Return the (x, y) coordinate for the center point of the cell that contains the specified text.  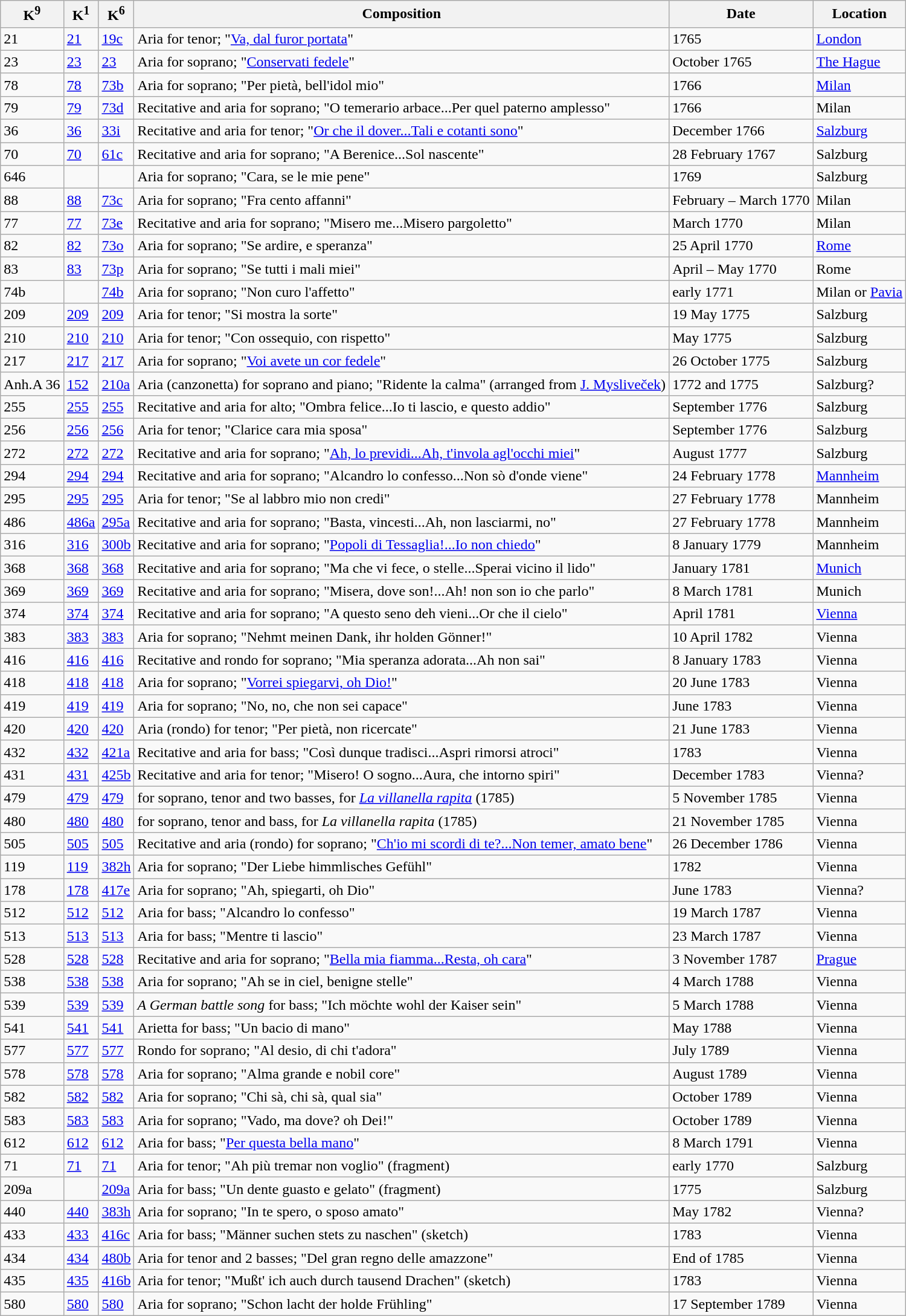
A German battle song for bass; "Ich möchte wohl der Kaiser sein" (402, 1005)
Recitative and aria for soprano; "O temerario arbace...Per quel paterno amplesso" (402, 108)
300b (116, 545)
December 1766 (741, 131)
1769 (741, 177)
May 1788 (741, 1028)
416b (116, 1281)
61c (116, 154)
August 1777 (741, 453)
May 1782 (741, 1211)
Aria for tenor and 2 basses; "Del gran regno delle amazzone" (402, 1258)
152 (81, 384)
8 March 1791 (741, 1143)
1765 (741, 39)
Aria for soprano; "Der Liebe himmlisches Gefühl" (402, 867)
Aria for soprano; "Voi avete un cor fedele" (402, 361)
Recitative and aria for soprano; "Popoli di Tessaglia!...Io non chiedo" (402, 545)
295a (116, 522)
Aria for soprano; "Nehmt meinen Dank, ihr holden Gönner!" (402, 637)
Recitative and aria for soprano; "Ah, lo previdi...Ah, t'invola agl'occhi miei" (402, 453)
April 1781 (741, 614)
383h (116, 1211)
73o (116, 246)
May 1775 (741, 338)
421a (116, 752)
early 1771 (741, 292)
25 April 1770 (741, 246)
Rondo for soprano; "Al desio, di chi t'adora" (402, 1051)
Aria for tenor; "Con ossequio, con rispetto" (402, 338)
Prague (859, 959)
Recitative and aria for soprano; "Misero me...Misero pargoletto" (402, 223)
8 January 1779 (741, 545)
425b (116, 775)
Aria for soprano; "Vorrei spiegarvi, oh Dio!" (402, 683)
Recitative and aria for soprano; "Basta, vincesti...Ah, non lasciarmi, no" (402, 522)
July 1789 (741, 1051)
Aria for bass; "Alcandro lo confesso" (402, 913)
Aria for soprano; "Ah, spiegarti, oh Dio" (402, 890)
October 1765 (741, 62)
Aria for tenor; "Clarice cara mia sposa" (402, 430)
480b (116, 1258)
4 March 1788 (741, 982)
Milan or Pavia (859, 292)
Recitative and aria for soprano; "A Berenice...Sol nascente" (402, 154)
26 October 1775 (741, 361)
April – May 1770 (741, 269)
K1 (81, 15)
10 April 1782 (741, 637)
Aria for bass; "Mentre ti lascio" (402, 936)
for soprano, tenor and bass, for La villanella rapita (1785) (402, 821)
Anh.A 36 (32, 384)
19c (116, 39)
8 January 1783 (741, 660)
End of 1785 (741, 1258)
Aria for soprano; "Per pietà, bell'idol mio" (402, 85)
1775 (741, 1189)
Location (859, 15)
Recitative and aria for soprano; "A questo seno deh vieni...Or che il cielo" (402, 614)
Recitative and rondo for soprano; "Mia speranza adorata...Ah non sai" (402, 660)
3 November 1787 (741, 959)
417e (116, 890)
Arietta for bass; "Un bacio di mano" (402, 1028)
Aria for bass; "Männer suchen stets zu naschen" (sketch) (402, 1235)
Aria for soprano; "Ah se in ciel, benigne stelle" (402, 982)
Aria for soprano; "Fra cento affanni" (402, 200)
8 March 1781 (741, 591)
Aria for soprano; "Se tutti i mali miei" (402, 269)
Aria for tenor; "Se al labbro mio non credi" (402, 499)
Recitative and aria for soprano; "Misera, dove son!...Ah! non son io che parlo" (402, 591)
21 November 1785 (741, 821)
Date (741, 15)
Aria for soprano; "No, no, che non sei capace" (402, 706)
19 May 1775 (741, 315)
416c (116, 1235)
December 1783 (741, 775)
Aria for soprano; "In te spero, o sposo amato" (402, 1211)
Aria for soprano; "Alma grande e nobil core" (402, 1074)
Recitative and aria for soprano; "Ma che vi fece, o stelle...Sperai vicino il lido" (402, 568)
24 February 1778 (741, 476)
Recitative and aria for soprano; "Alcandro lo confesso...Non sò d'onde viene" (402, 476)
Recitative and aria for tenor; "Misero! O sogno...Aura, che intorno spiri" (402, 775)
Aria for soprano; "Vado, ma dove? oh Dei!" (402, 1120)
1772 and 1775 (741, 384)
February – March 1770 (741, 200)
73p (116, 269)
Aria for soprano; "Chi sà, chi sà, qual sia" (402, 1097)
early 1770 (741, 1166)
210a (116, 384)
646 (32, 177)
Recitative and aria for bass; "Così dunque tradisci...Aspri rimorsi atroci" (402, 752)
33i (116, 131)
Aria for tenor; "Si mostra la sorte" (402, 315)
Recitative and aria for tenor; "Or che il dover...Tali e cotanti sono" (402, 131)
Aria (rondo) for tenor; "Per pietà, non ricercate" (402, 729)
March 1770 (741, 223)
The Hague (859, 62)
19 March 1787 (741, 913)
486 (32, 522)
Aria for bass; "Per questa bella mano" (402, 1143)
Aria for bass; "Un dente guasto e gelato" (fragment) (402, 1189)
Composition (402, 15)
Aria for soprano; "Cara, se le mie pene" (402, 177)
London (859, 39)
5 March 1788 (741, 1005)
486a (81, 522)
382h (116, 867)
5 November 1785 (741, 798)
Recitative and aria (rondo) for soprano; "Ch'io mi scordi di te?...Non temer, amato bene" (402, 843)
20 June 1783 (741, 683)
28 February 1767 (741, 154)
August 1789 (741, 1074)
January 1781 (741, 568)
Aria for tenor; "Va, dal furor portata" (402, 39)
73e (116, 223)
for soprano, tenor and two basses, for La villanella rapita (1785) (402, 798)
Aria for soprano; "Schon lacht der holde Frühling" (402, 1304)
Aria (canzonetta) for soprano and piano; "Ridente la calma" (arranged from J. Mysliveček) (402, 384)
Aria for soprano; "Conservati fedele" (402, 62)
Recitative and aria for soprano; "Bella mia fiamma...Resta, oh cara" (402, 959)
73c (116, 200)
Aria for tenor; "Mußt' ich auch durch tausend Drachen" (sketch) (402, 1281)
26 December 1786 (741, 843)
23 March 1787 (741, 936)
73d (116, 108)
K9 (32, 15)
Recitative and aria for alto; "Ombra felice...Io ti lascio, e questo addio" (402, 407)
1782 (741, 867)
K6 (116, 15)
73b (116, 85)
17 September 1789 (741, 1304)
Aria for soprano; "Se ardire, e speranza" (402, 246)
21 June 1783 (741, 729)
Aria for soprano; "Non curo l'affetto" (402, 292)
Salzburg? (859, 384)
Aria for tenor; "Ah più tremar non voglio" (fragment) (402, 1166)
